For the text-containing cell, return its midpoint in [X, Y] coordinate format. 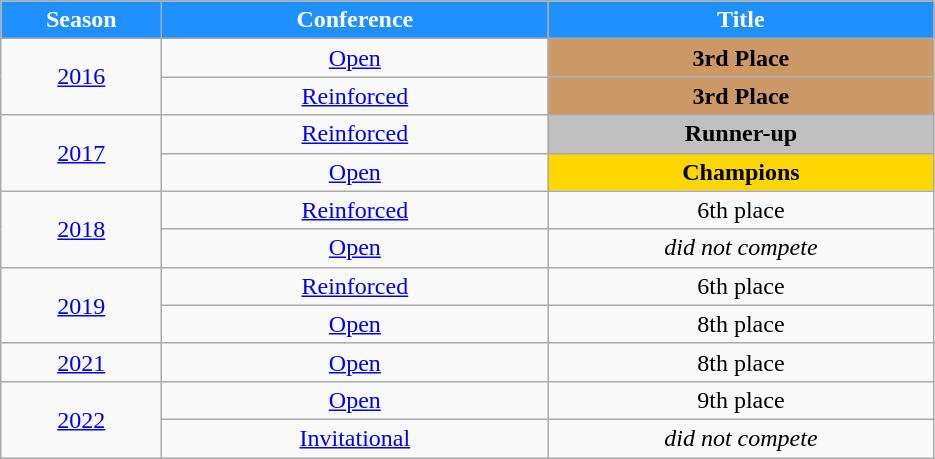
2016 [82, 77]
2017 [82, 153]
2019 [82, 305]
9th place [741, 400]
Conference [355, 20]
Champions [741, 172]
Invitational [355, 438]
2018 [82, 229]
Runner-up [741, 134]
Title [741, 20]
2022 [82, 419]
Season [82, 20]
2021 [82, 362]
